Capture the cell that displays the provided text and extract its [x, y] central coordinate. 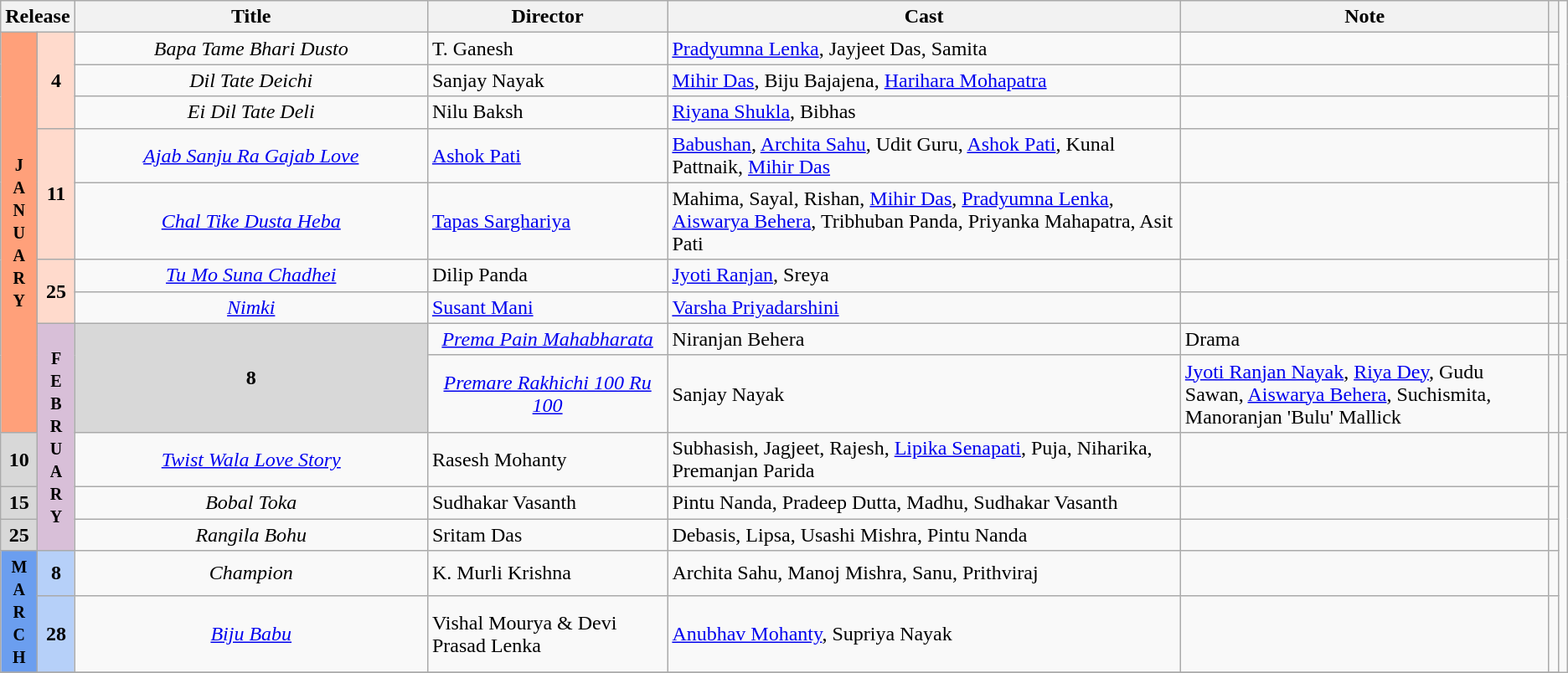
Subhasish, Jagjeet, Rajesh, Lipika Senapati, Puja, Niharika, Premanjan Parida [924, 459]
FEBRUARY [56, 437]
Nilu Baksh [547, 112]
Mahima, Sayal, Rishan, Mihir Das, Pradyumna Lenka, Aiswarya Behera, Tribhuban Panda, Priyanka Mahapatra, Asit Pati [924, 221]
Pradyumna Lenka, Jayjeet Das, Samita [924, 49]
Dil Tate Deichi [251, 80]
Mihir Das, Biju Bajajena, Harihara Mohapatra [924, 80]
4 [56, 80]
Archita Sahu, Manoj Mishra, Sanu, Prithviraj [924, 573]
Jyoti Ranjan Nayak, Riya Dey, Gudu Sawan, Aiswarya Behera, Suchismita, Manoranjan 'Bulu' Mallick [1364, 393]
Tu Mo Suna Chadhei [251, 275]
Biju Babu [251, 634]
Director [547, 17]
Chal Tike Dusta Heba [251, 221]
Ei Dil Tate Deli [251, 112]
Riyana Shukla, Bibhas [924, 112]
Title [251, 17]
Ashok Pati [547, 156]
Champion [251, 573]
Susant Mani [547, 307]
Bapa Tame Bhari Dusto [251, 49]
T. Ganesh [547, 49]
JANUARY [19, 233]
Release [38, 17]
Bobal Toka [251, 502]
Tapas Sarghariya [547, 221]
Twist Wala Love Story [251, 459]
Ajab Sanju Ra Gajab Love [251, 156]
Sudhakar Vasanth [547, 502]
Jyoti Ranjan, Sreya [924, 275]
28 [56, 634]
Nimki [251, 307]
Prema Pain Mahabharata [547, 339]
10 [19, 459]
Varsha Priyadarshini [924, 307]
Pintu Nanda, Pradeep Dutta, Madhu, Sudhakar Vasanth [924, 502]
Dilip Panda [547, 275]
Sritam Das [547, 535]
Babushan, Archita Sahu, Udit Guru, Ashok Pati, Kunal Pattnaik, Mihir Das [924, 156]
Rasesh Mohanty [547, 459]
Premare Rakhichi 100 Ru 100 [547, 393]
15 [19, 502]
Anubhav Mohanty, Supriya Nayak [924, 634]
MARCH [19, 612]
Niranjan Behera [924, 339]
K. Murli Krishna [547, 573]
Debasis, Lipsa, Usashi Mishra, Pintu Nanda [924, 535]
Rangila Bohu [251, 535]
11 [56, 194]
Cast [924, 17]
Vishal Mourya & Devi Prasad Lenka [547, 634]
Drama [1364, 339]
Note [1364, 17]
